Identify which cell holds the provided text, then report its [X, Y] central coordinate. 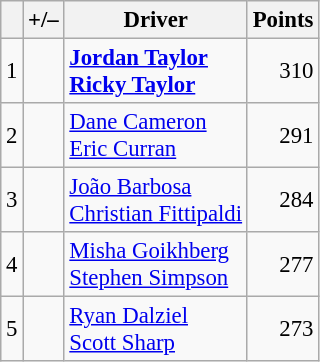
Jordan Taylor Ricky Taylor [156, 72]
291 [282, 136]
2 [12, 136]
Dane Cameron Eric Curran [156, 136]
Driver [156, 20]
4 [12, 264]
Ryan Dalziel Scott Sharp [156, 330]
5 [12, 330]
1 [12, 72]
277 [282, 264]
Points [282, 20]
273 [282, 330]
310 [282, 72]
3 [12, 200]
Misha Goikhberg Stephen Simpson [156, 264]
+/– [44, 20]
284 [282, 200]
João Barbosa Christian Fittipaldi [156, 200]
